For the text-containing cell, return its midpoint in (x, y) coordinate format. 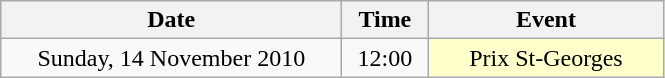
Event (546, 20)
Sunday, 14 November 2010 (172, 58)
12:00 (385, 58)
Prix St-Georges (546, 58)
Date (172, 20)
Time (385, 20)
